Locate the cell with the specified text and output its [X, Y] center coordinate. 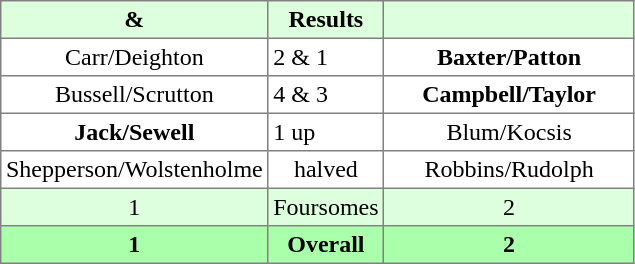
Baxter/Patton [509, 57]
4 & 3 [326, 95]
Robbins/Rudolph [509, 170]
Bussell/Scrutton [134, 95]
Overall [326, 245]
Campbell/Taylor [509, 95]
Jack/Sewell [134, 132]
Carr/Deighton [134, 57]
1 up [326, 132]
Results [326, 20]
Blum/Kocsis [509, 132]
Shepperson/Wolstenholme [134, 170]
2 & 1 [326, 57]
halved [326, 170]
& [134, 20]
Foursomes [326, 207]
